Identify which cell holds the provided text, then report its [X, Y] central coordinate. 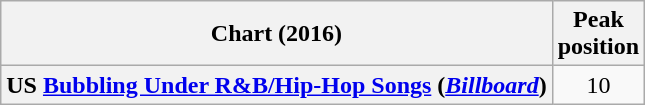
10 [598, 85]
Chart (2016) [276, 34]
US Bubbling Under R&B/Hip-Hop Songs (Billboard) [276, 85]
Peak position [598, 34]
